Detect which cell encompasses the target text, then output its [x, y] center coordinate. 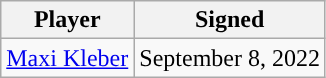
Maxi Kleber [68, 58]
September 8, 2022 [230, 58]
Signed [230, 20]
Player [68, 20]
